Determine the [X, Y] coordinate at the center of the cell enclosing the given text.  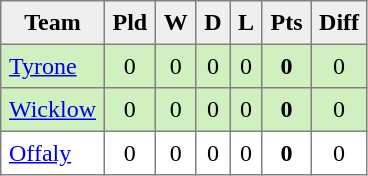
Pts [286, 23]
Diff [339, 23]
Offaly [53, 153]
Team [53, 23]
L [246, 23]
Wicklow [53, 110]
Tyrone [53, 66]
D [213, 23]
W [175, 23]
Pld [130, 23]
